Pinpoint the cell where the given text exists, returning its [X, Y] midpoint coordinate. 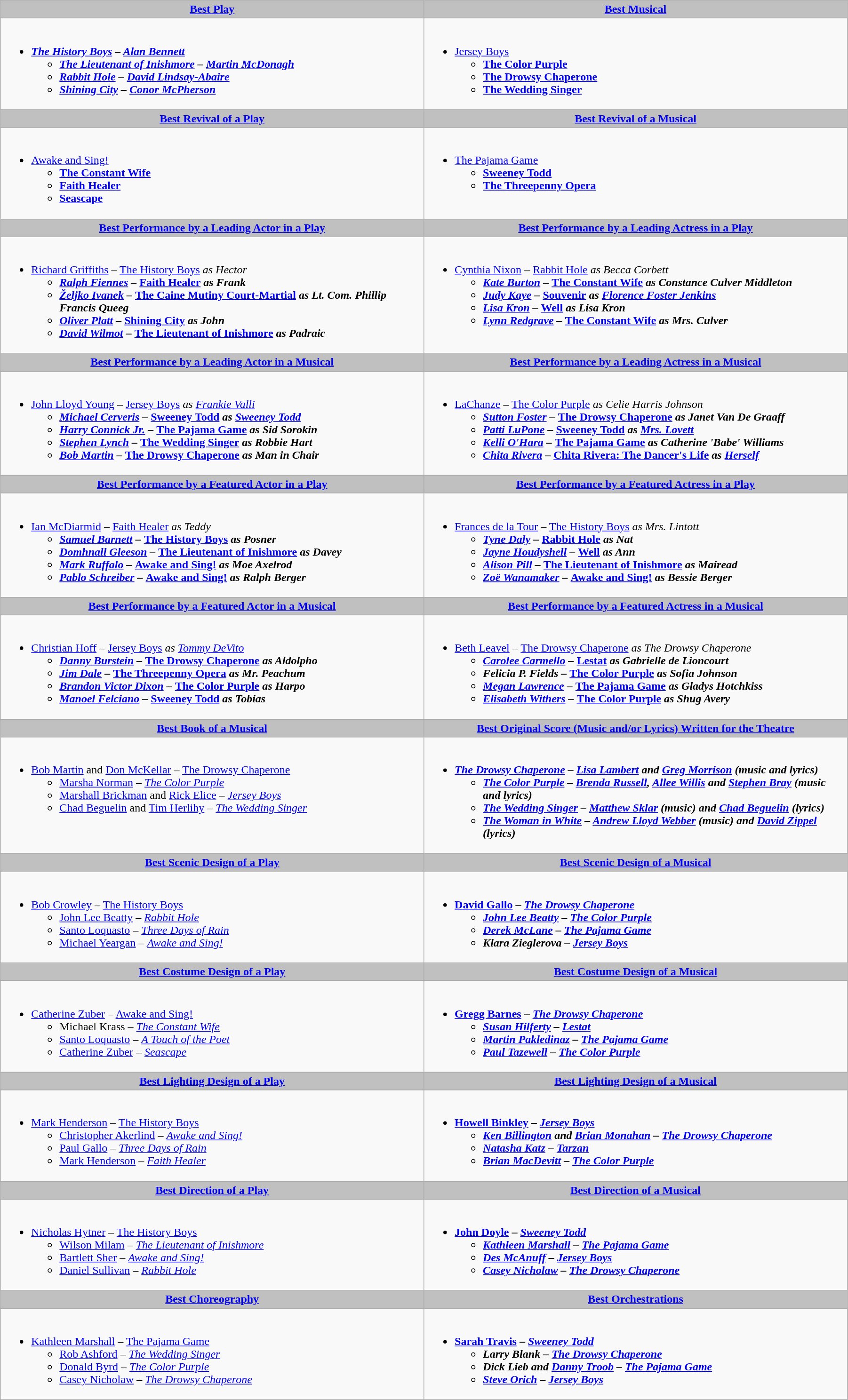
Best Performance by a Featured Actor in a Play [212, 484]
Jersey BoysThe Color PurpleThe Drowsy ChaperoneThe Wedding Singer [636, 64]
Gregg Barnes – The Drowsy ChaperoneSusan Hilferty – LestatMartin Pakledinaz – The Pajama GamePaul Tazewell – The Color Purple [636, 1026]
Best Lighting Design of a Musical [636, 1081]
Best Performance by a Leading Actress in a Play [636, 228]
Best Scenic Design of a Play [212, 863]
Best Costume Design of a Play [212, 972]
Nicholas Hytner – The History BoysWilson Milam – The Lieutenant of InishmoreBartlett Sher – Awake and Sing!Daniel Sullivan – Rabbit Hole [212, 1245]
Best Revival of a Musical [636, 119]
Best Performance by a Leading Actor in a Musical [212, 362]
Best Lighting Design of a Play [212, 1081]
Best Book of a Musical [212, 728]
David Gallo – The Drowsy ChaperoneJohn Lee Beatty – The Color PurpleDerek McLane – The Pajama GameKlara Zieglerova – Jersey Boys [636, 917]
Mark Henderson – The History BoysChristopher Akerlind – Awake and Sing!Paul Gallo – Three Days of RainMark Henderson – Faith Healer [212, 1136]
Best Performance by a Featured Actress in a Play [636, 484]
Sarah Travis – Sweeney ToddLarry Blank – The Drowsy ChaperoneDick Lieb and Danny Troob – The Pajama GameSteve Orich – Jersey Boys [636, 1354]
Best Performance by a Featured Actor in a Musical [212, 606]
Best Performance by a Leading Actress in a Musical [636, 362]
Best Orchestrations [636, 1299]
Best Performance by a Leading Actor in a Play [212, 228]
Howell Binkley – Jersey BoysKen Billington and Brian Monahan – The Drowsy ChaperoneNatasha Katz – TarzanBrian MacDevitt – The Color Purple [636, 1136]
Catherine Zuber – Awake and Sing!Michael Krass – The Constant WifeSanto Loquasto – A Touch of the PoetCatherine Zuber – Seascape [212, 1026]
Best Play [212, 9]
The Pajama GameSweeney ToddThe Threepenny Opera [636, 173]
Best Original Score (Music and/or Lyrics) Written for the Theatre [636, 728]
Bob Crowley – The History BoysJohn Lee Beatty – Rabbit HoleSanto Loquasto – Three Days of RainMichael Yeargan – Awake and Sing! [212, 917]
Best Choreography [212, 1299]
Best Performance by a Featured Actress in a Musical [636, 606]
Best Musical [636, 9]
Awake and Sing!The Constant WifeFaith HealerSeascape [212, 173]
Kathleen Marshall – The Pajama GameRob Ashford – The Wedding SingerDonald Byrd – The Color PurpleCasey Nicholaw – The Drowsy Chaperone [212, 1354]
Best Revival of a Play [212, 119]
Best Costume Design of a Musical [636, 972]
Best Scenic Design of a Musical [636, 863]
Best Direction of a Musical [636, 1190]
The History Boys – Alan BennettThe Lieutenant of Inishmore – Martin McDonaghRabbit Hole – David Lindsay-AbaireShining City – Conor McPherson [212, 64]
John Doyle – Sweeney ToddKathleen Marshall – The Pajama GameDes McAnuff – Jersey BoysCasey Nicholaw – The Drowsy Chaperone [636, 1245]
Best Direction of a Play [212, 1190]
